Capture the cell that displays the provided text and extract its (X, Y) central coordinate. 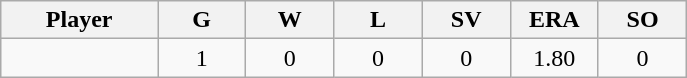
ERA (554, 20)
W (290, 20)
L (378, 20)
1.80 (554, 58)
G (202, 20)
SO (642, 20)
Player (80, 20)
1 (202, 58)
SV (466, 20)
